Pinpoint the cell where the given text exists, returning its (x, y) midpoint coordinate. 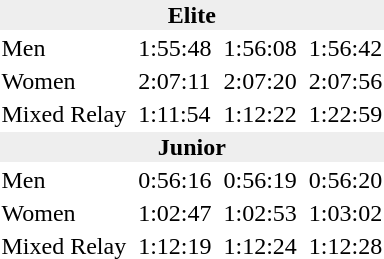
2:07:20 (260, 81)
1:03:02 (345, 213)
1:55:48 (175, 48)
0:56:20 (345, 180)
1:56:08 (260, 48)
Mixed Relay (64, 114)
0:56:19 (260, 180)
2:07:11 (175, 81)
2:07:56 (345, 81)
0:56:16 (175, 180)
1:11:54 (175, 114)
1:22:59 (345, 114)
1:02:53 (260, 213)
1:56:42 (345, 48)
Elite (192, 15)
Junior (192, 147)
1:02:47 (175, 213)
1:12:22 (260, 114)
